Scan for the cell matching the given text and deliver its (x, y) coordinate at center. 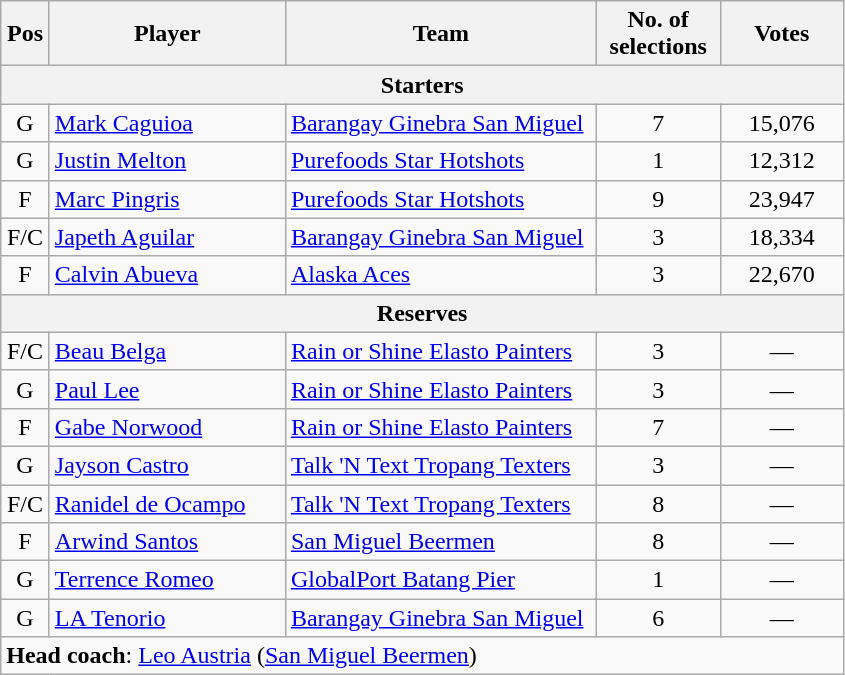
Arwind Santos (167, 542)
12,312 (782, 161)
23,947 (782, 199)
Paul Lee (167, 389)
18,334 (782, 237)
San Miguel Beermen (440, 542)
Calvin Abueva (167, 275)
15,076 (782, 123)
Mark Caguioa (167, 123)
22,670 (782, 275)
Pos (26, 34)
Votes (782, 34)
No. of selections (658, 34)
Beau Belga (167, 351)
Starters (422, 85)
Alaska Aces (440, 275)
Head coach: Leo Austria (San Miguel Beermen) (422, 656)
Gabe Norwood (167, 427)
Ranidel de Ocampo (167, 503)
Japeth Aguilar (167, 237)
Player (167, 34)
6 (658, 618)
Jayson Castro (167, 465)
Marc Pingris (167, 199)
Reserves (422, 313)
Terrence Romeo (167, 580)
GlobalPort Batang Pier (440, 580)
9 (658, 199)
Justin Melton (167, 161)
LA Tenorio (167, 618)
Team (440, 34)
